Return (X, Y) of the center of cell containing provided text 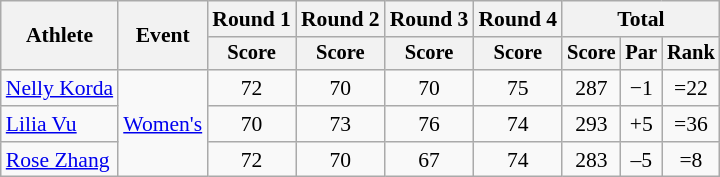
Event (162, 36)
=36 (691, 124)
Rank (691, 54)
Women's (162, 124)
Round 2 (340, 19)
Round 4 (518, 19)
Par (641, 54)
Athlete (60, 36)
293 (591, 124)
Nelly Korda (60, 88)
+5 (641, 124)
287 (591, 88)
Lilia Vu (60, 124)
Total (641, 19)
76 (430, 124)
Round 1 (252, 19)
74 (518, 124)
Round 3 (430, 19)
=22 (691, 88)
75 (518, 88)
−1 (641, 88)
72 (252, 88)
73 (340, 124)
